For the text-containing cell, return its midpoint in [x, y] coordinate format. 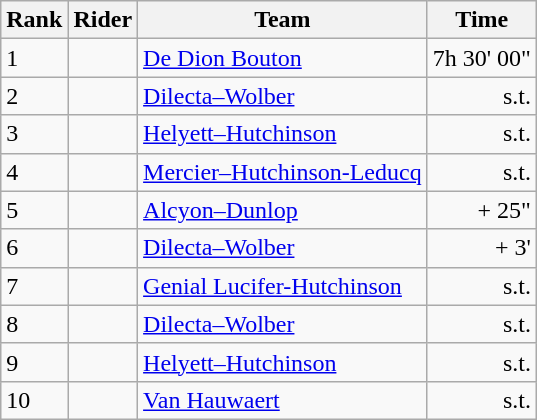
1 [34, 58]
2 [34, 96]
8 [34, 324]
Rank [34, 20]
9 [34, 362]
+ 3' [482, 248]
10 [34, 400]
3 [34, 134]
Time [482, 20]
Alcyon–Dunlop [283, 210]
7h 30' 00" [482, 58]
7 [34, 286]
Mercier–Hutchinson-Leducq [283, 172]
Team [283, 20]
Genial Lucifer-Hutchinson [283, 286]
5 [34, 210]
+ 25" [482, 210]
6 [34, 248]
Rider [103, 20]
4 [34, 172]
De Dion Bouton [283, 58]
Van Hauwaert [283, 400]
